Find where the given text appears and provide that cell's center as [x, y] coordinate. 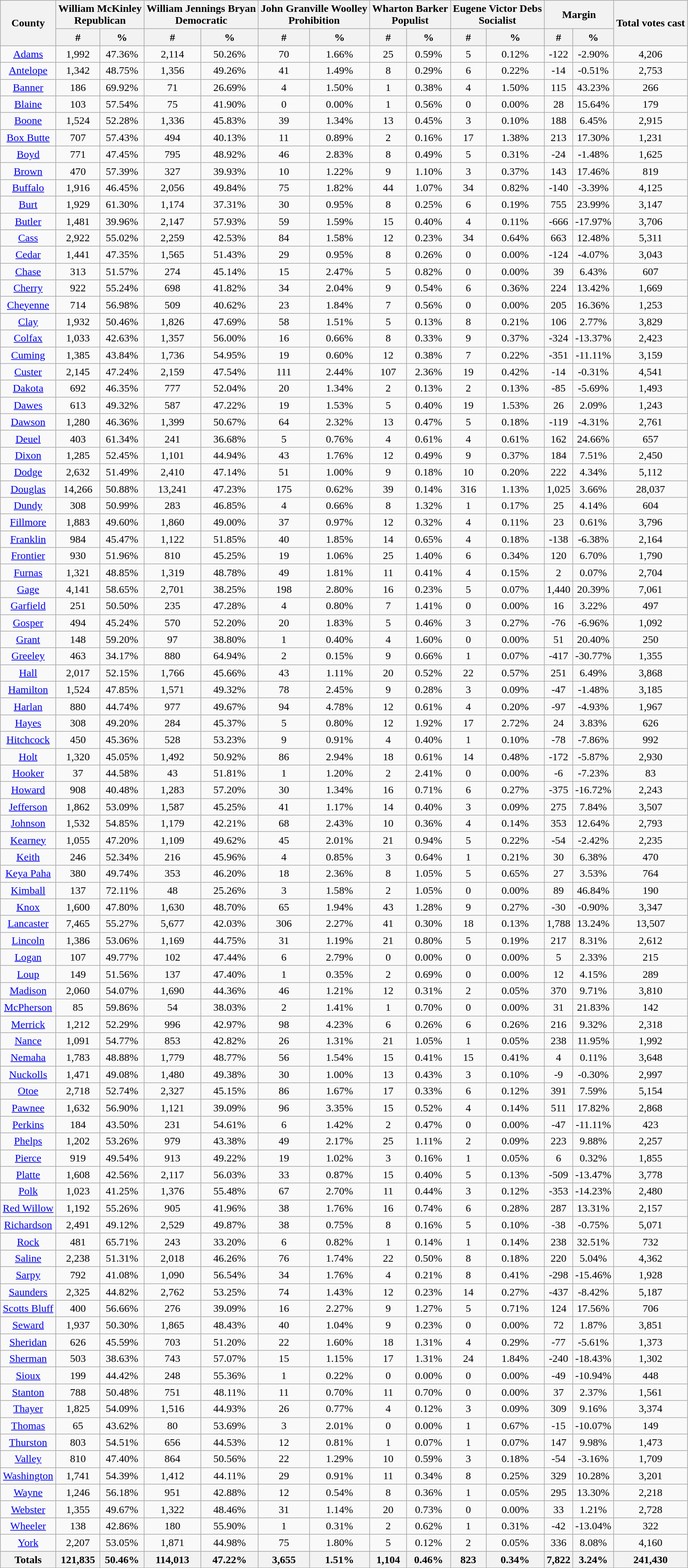
289 [651, 974]
698 [172, 288]
53.06% [122, 940]
Grant [28, 639]
2.77% [593, 322]
2.04% [339, 288]
-0.90% [593, 907]
3.24% [593, 1560]
2,147 [172, 221]
Lincoln [28, 940]
55.02% [122, 238]
61.30% [122, 204]
2,704 [651, 573]
-85 [558, 388]
37.31% [229, 204]
49.84% [229, 188]
1,440 [558, 589]
423 [651, 1125]
54.39% [122, 1476]
54 [172, 1007]
27 [558, 874]
42.03% [229, 924]
1,632 [78, 1108]
33.20% [229, 1241]
2.41% [429, 773]
7,061 [651, 589]
3,851 [651, 1325]
2,728 [651, 1509]
1,023 [78, 1191]
4,206 [651, 54]
2,056 [172, 188]
Polk [28, 1191]
1,121 [172, 1108]
0.35% [339, 974]
45.14% [229, 272]
48.88% [122, 1058]
777 [172, 388]
2,423 [651, 338]
1,386 [78, 940]
0.81% [339, 1442]
6.49% [593, 673]
246 [78, 857]
984 [78, 539]
142 [651, 1007]
-42 [558, 1526]
930 [78, 556]
Hall [28, 673]
William Jennings BryanDemocratic [201, 15]
250 [651, 639]
47.45% [122, 154]
53.69% [229, 1426]
1,571 [172, 690]
1,783 [78, 1058]
47.14% [229, 472]
Douglas [28, 489]
2,243 [651, 790]
2,159 [172, 372]
663 [558, 238]
215 [651, 957]
44.75% [229, 940]
2.80% [339, 589]
2,930 [651, 756]
604 [651, 506]
1,790 [651, 556]
1,826 [172, 322]
1,669 [651, 288]
55.48% [229, 1191]
391 [558, 1091]
Rock [28, 1241]
764 [651, 874]
1.38% [515, 138]
1,471 [78, 1074]
2,922 [78, 238]
47.23% [229, 489]
Adams [28, 54]
44.98% [229, 1543]
1,441 [78, 255]
1,916 [78, 188]
46.85% [229, 506]
Franklin [28, 539]
0.42% [515, 372]
115 [558, 87]
111 [284, 372]
-5.87% [593, 756]
53.26% [122, 1141]
98 [284, 1024]
9.71% [593, 991]
-119 [558, 422]
3,829 [651, 322]
147 [558, 1442]
0.45% [429, 121]
7,465 [78, 924]
44.36% [229, 991]
992 [651, 740]
3.66% [593, 489]
54.61% [229, 1125]
448 [651, 1376]
1,231 [651, 138]
220 [558, 1258]
2.32% [339, 422]
1,871 [172, 1543]
792 [78, 1275]
8.08% [593, 1543]
1,246 [78, 1492]
3,706 [651, 221]
56.98% [122, 305]
1,092 [651, 623]
20.39% [593, 589]
51.49% [122, 472]
1,302 [651, 1359]
1.28% [429, 907]
0.87% [339, 1175]
Butler [28, 221]
52.74% [122, 1091]
1,104 [388, 1560]
823 [469, 1560]
1,412 [172, 1476]
Box Butte [28, 138]
-2.90% [593, 54]
819 [651, 171]
Total votes cast [651, 23]
148 [78, 639]
1,862 [78, 807]
222 [558, 472]
913 [172, 1158]
56.90% [122, 1108]
217 [558, 940]
-14.23% [593, 1191]
7.84% [593, 807]
47.69% [229, 322]
Brown [28, 171]
509 [172, 305]
3,159 [651, 355]
46.20% [229, 874]
56.00% [229, 338]
276 [172, 1309]
1,516 [172, 1409]
1.92% [429, 723]
Cheyenne [28, 305]
45.66% [229, 673]
2.44% [339, 372]
-4.93% [593, 706]
80 [172, 1426]
50.30% [122, 1325]
York [28, 1543]
6.45% [593, 121]
Frontier [28, 556]
49.08% [122, 1074]
-5.61% [593, 1342]
1,492 [172, 756]
65.71% [122, 1241]
1,932 [78, 322]
0.60% [339, 355]
1,174 [172, 204]
771 [78, 154]
656 [172, 1442]
Washington [28, 1476]
38.25% [229, 589]
69.92% [122, 87]
3,374 [651, 1409]
Saline [28, 1258]
1,883 [78, 523]
2.72% [515, 723]
4.23% [339, 1024]
Jefferson [28, 807]
50.67% [229, 422]
45 [284, 840]
13.30% [593, 1492]
120 [558, 556]
3,147 [651, 204]
Nemaha [28, 1058]
1.66% [339, 54]
143 [558, 171]
Deuel [28, 439]
2,325 [78, 1292]
124 [558, 1309]
8.31% [593, 940]
1,630 [172, 907]
-77 [558, 1342]
922 [78, 288]
52.28% [122, 121]
-0.75% [593, 1225]
Dakota [28, 388]
48 [172, 890]
47.35% [122, 255]
3,347 [651, 907]
Gosper [28, 623]
2,145 [78, 372]
61.34% [122, 439]
-15 [558, 1426]
Clay [28, 322]
Dundy [28, 506]
327 [172, 171]
53.09% [122, 807]
47.28% [229, 606]
Harlan [28, 706]
Pierce [28, 1158]
2.17% [339, 1141]
Logan [28, 957]
-353 [558, 1191]
-172 [558, 756]
50.92% [229, 756]
-78 [558, 740]
1.14% [339, 1509]
57.43% [122, 138]
13.42% [593, 288]
1,779 [172, 1058]
45.36% [122, 740]
1,373 [651, 1342]
52.15% [122, 673]
2,915 [651, 121]
-10.94% [593, 1376]
Sheridan [28, 1342]
274 [172, 272]
-437 [558, 1292]
49.26% [229, 71]
106 [558, 322]
County [28, 23]
Saunders [28, 1292]
1,967 [651, 706]
3,185 [651, 690]
42.63% [122, 338]
-417 [558, 656]
2.45% [339, 690]
175 [284, 489]
450 [78, 740]
45.15% [229, 1091]
1.94% [339, 907]
205 [558, 305]
Dawson [28, 422]
2,701 [172, 589]
2.94% [339, 756]
17.82% [593, 1108]
243 [172, 1241]
Valley [28, 1459]
Totals [28, 1560]
306 [284, 924]
49.22% [229, 1158]
1,709 [651, 1459]
53.23% [229, 740]
51.81% [229, 773]
-15.46% [593, 1275]
Wheeler [28, 1526]
47.85% [122, 690]
1,855 [651, 1158]
-240 [558, 1359]
-38 [558, 1225]
49.12% [122, 1225]
-351 [558, 355]
-138 [558, 539]
743 [172, 1359]
2,060 [78, 991]
121,835 [78, 1560]
-140 [558, 188]
49.00% [229, 523]
40.13% [229, 138]
9.98% [593, 1442]
Boone [28, 121]
42.88% [229, 1492]
Sherman [28, 1359]
570 [172, 623]
1.02% [339, 1158]
57.93% [229, 221]
1.27% [429, 1309]
4.34% [593, 472]
12.64% [593, 824]
43.23% [593, 87]
5,071 [651, 1225]
0.50% [429, 1258]
-30.77% [593, 656]
Holt [28, 756]
2,762 [172, 1292]
34.17% [122, 656]
44.11% [229, 1476]
1,090 [172, 1275]
42.56% [122, 1175]
Scotts Bluff [28, 1309]
49.54% [122, 1158]
1.04% [339, 1325]
Antelope [28, 71]
55.26% [122, 1208]
46.45% [122, 188]
15.64% [593, 104]
1,788 [558, 924]
Thurston [28, 1442]
51.85% [229, 539]
Dodge [28, 472]
74 [284, 1292]
241 [172, 439]
2.70% [339, 1191]
52.29% [122, 1024]
53.25% [229, 1292]
-666 [558, 221]
703 [172, 1342]
788 [78, 1392]
44.74% [122, 706]
3,868 [651, 673]
951 [172, 1492]
-5.69% [593, 388]
3.83% [593, 723]
Fillmore [28, 523]
Burt [28, 204]
47.54% [229, 372]
1.87% [593, 1325]
9.32% [593, 1024]
24.66% [593, 439]
266 [651, 87]
463 [78, 656]
52.04% [229, 388]
-8.42% [593, 1292]
1.83% [339, 623]
45.05% [122, 756]
528 [172, 740]
1,320 [78, 756]
55.36% [229, 1376]
Pawnee [28, 1108]
44.94% [229, 455]
4,125 [651, 188]
57.54% [122, 104]
50.50% [122, 606]
40.62% [229, 305]
26.69% [229, 87]
Furnas [28, 573]
198 [284, 589]
57.07% [229, 1359]
1,561 [651, 1392]
38.63% [122, 1359]
6.70% [593, 556]
2,718 [78, 1091]
49.74% [122, 874]
803 [78, 1442]
2,235 [651, 840]
49.20% [122, 723]
102 [172, 957]
714 [78, 305]
3,507 [651, 807]
1,690 [172, 991]
-30 [558, 907]
-0.30% [593, 1074]
996 [172, 1024]
54.85% [122, 824]
Hayes [28, 723]
-7.86% [593, 740]
2,238 [78, 1258]
Platte [28, 1175]
52.20% [229, 623]
2,114 [172, 54]
45.96% [229, 857]
Gage [28, 589]
1.59% [339, 221]
57.20% [229, 790]
Cuming [28, 355]
46.36% [122, 422]
7.51% [593, 455]
2.47% [339, 272]
1,319 [172, 573]
692 [78, 388]
41.90% [229, 104]
2,327 [172, 1091]
5,311 [651, 238]
96 [284, 1108]
1.80% [339, 1543]
57.39% [122, 171]
1.19% [339, 940]
54.51% [122, 1442]
864 [172, 1459]
Knox [28, 907]
Seward [28, 1325]
0.69% [429, 974]
0.76% [339, 439]
32.51% [593, 1241]
Keya Paha [28, 874]
55.24% [122, 288]
48.77% [229, 1058]
44.58% [122, 773]
1,283 [172, 790]
84 [284, 238]
47.80% [122, 907]
47.44% [229, 957]
2,491 [78, 1225]
1,169 [172, 940]
44.82% [122, 1292]
1.49% [339, 71]
283 [172, 506]
4.78% [339, 706]
235 [172, 606]
39.96% [122, 221]
186 [78, 87]
38.03% [229, 1007]
Hitchcock [28, 740]
853 [172, 1041]
3,043 [651, 255]
287 [558, 1208]
-298 [558, 1275]
48.92% [229, 154]
707 [78, 138]
6.43% [593, 272]
2.09% [593, 405]
56 [284, 1058]
56.66% [122, 1309]
47.24% [122, 372]
-13.37% [593, 338]
1,192 [78, 1208]
336 [558, 1543]
-24 [558, 154]
-9 [558, 1074]
1,587 [172, 807]
511 [558, 1108]
979 [172, 1141]
59.86% [122, 1007]
0.77% [339, 1409]
1,481 [78, 221]
-6.38% [593, 539]
400 [78, 1309]
2,018 [172, 1258]
190 [651, 890]
12.48% [593, 238]
1,865 [172, 1325]
1,253 [651, 305]
64 [284, 422]
48.70% [229, 907]
1,280 [78, 422]
Cherry [28, 288]
-3.16% [593, 1459]
1,937 [78, 1325]
1,493 [651, 388]
59 [284, 221]
-122 [558, 54]
-76 [558, 623]
2,450 [651, 455]
Colfax [28, 338]
13,507 [651, 924]
795 [172, 154]
54.95% [229, 355]
51.20% [229, 1342]
732 [651, 1241]
213 [558, 138]
3,201 [651, 1476]
0.48% [515, 756]
0.67% [515, 1426]
48.46% [229, 1509]
2,997 [651, 1074]
53.05% [122, 1543]
John Granville WoolleyProhibition [314, 15]
44 [388, 188]
94 [284, 706]
138 [78, 1526]
42.97% [229, 1024]
49.60% [122, 523]
McPherson [28, 1007]
2,793 [651, 824]
0.43% [429, 1074]
1.17% [339, 807]
-13.47% [593, 1175]
2,753 [651, 71]
0.74% [429, 1208]
275 [558, 807]
54.07% [122, 991]
23.99% [593, 204]
1,321 [78, 573]
329 [558, 1476]
309 [558, 1409]
68 [284, 824]
52.34% [122, 857]
58.65% [122, 589]
403 [78, 439]
Wharton BarkerPopulist [410, 15]
0.94% [429, 840]
7.59% [593, 1091]
1,055 [78, 840]
56.18% [122, 1492]
1.40% [429, 556]
199 [78, 1376]
43.62% [122, 1426]
Wayne [28, 1492]
4.14% [593, 506]
64.94% [229, 656]
1.81% [339, 573]
42.82% [229, 1041]
76 [284, 1258]
14,266 [78, 489]
Madison [28, 991]
71 [172, 87]
2.79% [339, 957]
316 [469, 489]
50.48% [122, 1392]
241,430 [651, 1560]
313 [78, 272]
42.86% [122, 1526]
48.43% [229, 1325]
56.54% [229, 1275]
Banner [28, 87]
46.35% [122, 388]
1,608 [78, 1175]
48.75% [122, 71]
1,928 [651, 1275]
1,109 [172, 840]
1,473 [651, 1442]
162 [558, 439]
44.53% [229, 1442]
4.15% [593, 974]
3.35% [339, 1108]
1.15% [339, 1359]
Richardson [28, 1225]
1.06% [339, 556]
0.75% [339, 1225]
2,117 [172, 1175]
188 [558, 121]
41.25% [122, 1191]
48.85% [122, 573]
1,091 [78, 1041]
72.11% [122, 890]
1.82% [339, 188]
48.11% [229, 1392]
1,122 [172, 539]
2,318 [651, 1024]
1,357 [172, 338]
2,164 [651, 539]
38.80% [229, 639]
1,202 [78, 1141]
0.85% [339, 857]
50.56% [229, 1459]
2.37% [593, 1392]
Phelps [28, 1141]
40.48% [122, 790]
25.26% [229, 890]
Otoe [28, 1091]
41.08% [122, 1275]
755 [558, 204]
51.56% [122, 974]
41.82% [229, 288]
Nuckolls [28, 1074]
Greeley [28, 656]
380 [78, 874]
1,565 [172, 255]
Loup [28, 974]
1.74% [339, 1258]
85 [78, 1007]
5,154 [651, 1091]
-324 [558, 338]
Merrick [28, 1024]
1.42% [339, 1125]
45.24% [122, 623]
Blaine [28, 104]
13,241 [172, 489]
2,157 [651, 1208]
Lancaster [28, 924]
2,761 [651, 422]
284 [172, 723]
2,218 [651, 1492]
97 [172, 639]
1,376 [172, 1191]
Dixon [28, 455]
28,037 [651, 489]
Hamilton [28, 690]
45.47% [122, 539]
49.62% [229, 840]
10.28% [593, 1476]
46.26% [229, 1258]
-4.07% [593, 255]
42.21% [229, 824]
-17.97% [593, 221]
224 [558, 288]
1,336 [172, 121]
0.30% [429, 924]
42.53% [229, 238]
Red Willow [28, 1208]
Buffalo [28, 188]
1,399 [172, 422]
3,648 [651, 1058]
13.31% [593, 1208]
1,860 [172, 523]
1.13% [515, 489]
103 [78, 104]
1.85% [339, 539]
Sarpy [28, 1275]
0.57% [515, 673]
William McKinleyRepublican [100, 15]
1,625 [651, 154]
3.22% [593, 606]
13.24% [593, 924]
89 [558, 890]
Webster [28, 1509]
1.10% [429, 171]
Howard [28, 790]
72 [558, 1325]
55.90% [229, 1526]
44.93% [229, 1409]
5.04% [593, 1258]
70 [284, 54]
56.03% [229, 1175]
-6 [558, 773]
2.83% [339, 154]
919 [78, 1158]
55.27% [122, 924]
503 [78, 1359]
9.88% [593, 1141]
-16.72% [593, 790]
1,929 [78, 204]
48.78% [229, 573]
17.46% [593, 171]
39.93% [229, 171]
43.50% [122, 1125]
905 [172, 1208]
1.54% [339, 1058]
607 [651, 272]
2.33% [593, 957]
0.97% [339, 523]
114,013 [172, 1560]
67 [284, 1191]
Margin [579, 15]
180 [172, 1526]
45.83% [229, 121]
-18.43% [593, 1359]
1,356 [172, 71]
1,825 [78, 1409]
4,362 [651, 1258]
751 [172, 1392]
Cedar [28, 255]
2,480 [651, 1191]
2,257 [651, 1141]
613 [78, 405]
1,285 [78, 455]
Keith [28, 857]
370 [558, 991]
Perkins [28, 1125]
Dawes [28, 405]
Garfield [28, 606]
47.36% [122, 54]
46.84% [593, 890]
7,822 [558, 1560]
-13.04% [593, 1526]
6.38% [593, 857]
-124 [558, 255]
83 [651, 773]
-0.31% [593, 372]
706 [651, 1309]
3,810 [651, 991]
Nance [28, 1041]
1,243 [651, 405]
1,322 [172, 1509]
1,480 [172, 1074]
481 [78, 1241]
50.88% [122, 489]
5,677 [172, 924]
1.67% [339, 1091]
-2.42% [593, 840]
-6.96% [593, 623]
497 [651, 606]
Custer [28, 372]
1,741 [78, 1476]
1,385 [78, 355]
-509 [558, 1175]
-0.51% [593, 71]
49.77% [122, 957]
51.31% [122, 1258]
-49 [558, 1376]
322 [651, 1526]
Cass [28, 238]
0.89% [339, 138]
50.26% [229, 54]
5,187 [651, 1292]
3,778 [651, 1175]
3.53% [593, 874]
2,410 [172, 472]
Thayer [28, 1409]
Stanton [28, 1392]
0.44% [429, 1191]
0.73% [429, 1509]
51.96% [122, 556]
2,632 [78, 472]
45.37% [229, 723]
43.38% [229, 1141]
1.20% [339, 773]
223 [558, 1141]
4,141 [78, 589]
5,112 [651, 472]
49.38% [229, 1074]
2,868 [651, 1108]
50.99% [122, 506]
16.36% [593, 305]
28 [558, 104]
1,212 [78, 1024]
179 [651, 104]
54.77% [122, 1041]
587 [172, 405]
1,179 [172, 824]
1,600 [78, 907]
Johnson [28, 824]
Thomas [28, 1426]
4,541 [651, 372]
1.29% [339, 1459]
Kearney [28, 840]
2,529 [172, 1225]
1,342 [78, 71]
1.07% [429, 188]
Sioux [28, 1376]
657 [651, 439]
1,033 [78, 338]
41.96% [229, 1208]
Hooker [28, 773]
295 [558, 1492]
36.68% [229, 439]
1,025 [558, 489]
-4.31% [593, 422]
1.43% [339, 1292]
Chase [28, 272]
54.09% [122, 1409]
-3.39% [593, 188]
Eugene Victor DebsSocialist [498, 15]
-7.23% [593, 773]
231 [172, 1125]
78 [284, 690]
49.87% [229, 1225]
248 [172, 1376]
59.20% [122, 639]
11.95% [593, 1041]
977 [172, 706]
17.56% [593, 1309]
21.83% [593, 1007]
58 [284, 322]
3,655 [284, 1560]
2.43% [339, 824]
Kimball [28, 890]
47.20% [122, 840]
51.57% [122, 272]
1.22% [339, 171]
44.42% [122, 1376]
908 [78, 790]
17.30% [593, 138]
-10.07% [593, 1426]
0.17% [515, 506]
2,612 [651, 940]
51.43% [229, 255]
-97 [558, 706]
1,766 [172, 673]
9.16% [593, 1409]
Boyd [28, 154]
4,160 [651, 1543]
52.45% [122, 455]
2,207 [78, 1543]
1,101 [172, 455]
-375 [558, 790]
43.84% [122, 355]
2,259 [172, 238]
3,796 [651, 523]
1,532 [78, 824]
20.40% [593, 639]
1,736 [172, 355]
2,017 [78, 673]
1.32% [429, 506]
45.59% [122, 1342]
